Return (x, y) of the center of cell containing provided text 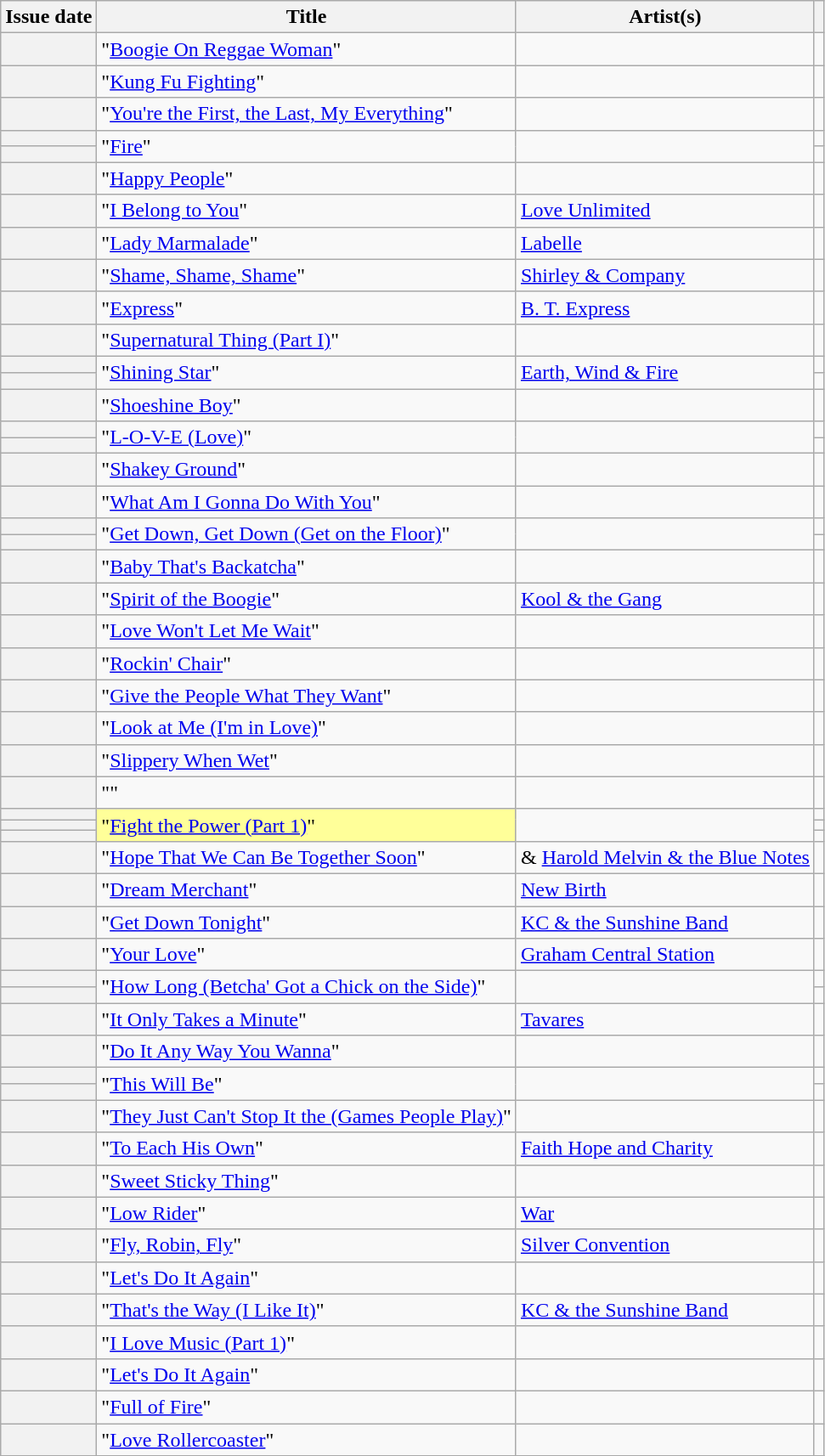
"Shakey Ground" (307, 470)
"To Each His Own" (307, 1148)
"Low Rider" (307, 1213)
"Dream Merchant" (307, 889)
Love Unlimited (664, 211)
"Shining Star" (307, 372)
& Harold Melvin & the Blue Notes (664, 857)
"Your Love" (307, 955)
"Shame, Shame, Shame" (307, 275)
"" (307, 793)
"Shoeshine Boy" (307, 405)
Title (307, 17)
"Get Down, Get Down (Get on the Floor)" (307, 534)
"Slippery When Wet" (307, 760)
"What Am I Gonna Do With You" (307, 502)
"L-O-V-E (Love)" (307, 437)
"It Only Takes a Minute" (307, 1019)
"Spirit of the Boogie" (307, 599)
"I Belong to You" (307, 211)
"Sweet Sticky Thing" (307, 1181)
"Love Won't Let Me Wait" (307, 631)
"Lady Marmalade" (307, 243)
"Fly, Robin, Fly" (307, 1245)
"Supernatural Thing (Part I)" (307, 340)
"Love Rollercoaster" (307, 1440)
"Fire" (307, 146)
Earth, Wind & Fire (664, 372)
"Happy People" (307, 178)
"They Just Can't Stop It the (Games People Play)" (307, 1116)
New Birth (664, 889)
"Look at Me (I'm in Love)" (307, 728)
"Do It Any Way You Wanna" (307, 1052)
Kool & the Gang (664, 599)
"Baby That's Backatcha" (307, 567)
"Boogie On Reggae Woman" (307, 49)
"You're the First, the Last, My Everything" (307, 114)
Issue date (49, 17)
Silver Convention (664, 1245)
"Give the People What They Want" (307, 696)
"That's the Way (I Like It)" (307, 1310)
Shirley & Company (664, 275)
"Full of Fire" (307, 1407)
"Get Down Tonight" (307, 922)
"Fight the Power (Part 1)" (307, 825)
Tavares (664, 1019)
War (664, 1213)
Graham Central Station (664, 955)
"I Love Music (Part 1)" (307, 1342)
"Rockin' Chair" (307, 663)
"Express" (307, 308)
Labelle (664, 243)
B. T. Express (664, 308)
Faith Hope and Charity (664, 1148)
"Hope That We Can Be Together Soon" (307, 857)
"Kung Fu Fighting" (307, 82)
"How Long (Betcha' Got a Chick on the Side)" (307, 987)
"This Will Be" (307, 1084)
Artist(s) (664, 17)
